Search for the cell housing the specified text and yield its (x, y) center coordinate. 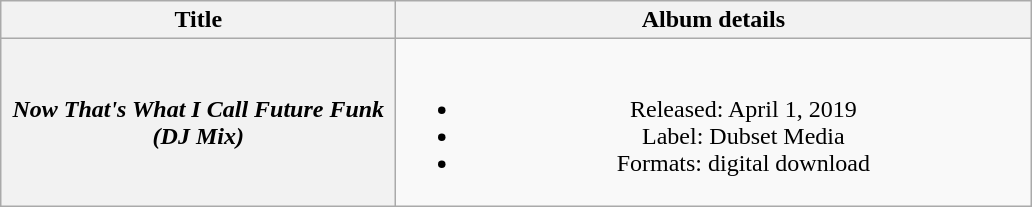
Title (198, 20)
Now That's What I Call Future Funk (DJ Mix) (198, 122)
Released: April 1, 2019Label: Dubset MediaFormats: digital download (714, 122)
Album details (714, 20)
